Find where the given text appears and provide that cell's center as [X, Y] coordinate. 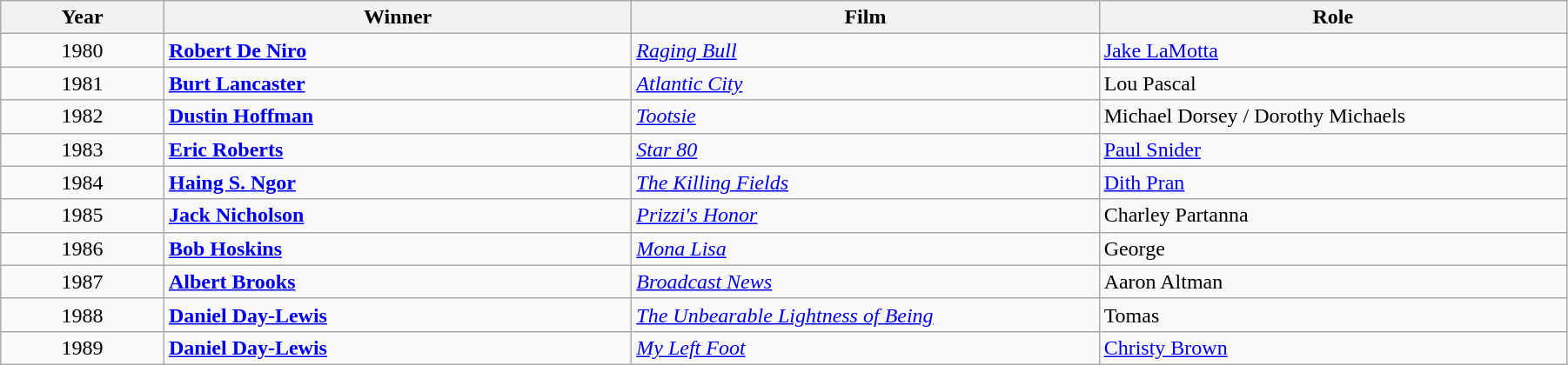
Michael Dorsey / Dorothy Michaels [1333, 116]
Aaron Altman [1333, 282]
Winner [397, 17]
1989 [83, 348]
Dith Pran [1333, 182]
Charley Partanna [1333, 216]
George [1333, 249]
1981 [83, 83]
Bob Hoskins [397, 249]
1982 [83, 116]
1980 [83, 50]
Jake LaMotta [1333, 50]
Paul Snider [1333, 149]
Tootsie [865, 116]
Lou Pascal [1333, 83]
Burt Lancaster [397, 83]
The Unbearable Lightness of Being [865, 315]
1985 [83, 216]
Tomas [1333, 315]
Jack Nicholson [397, 216]
Broadcast News [865, 282]
Prizzi's Honor [865, 216]
Dustin Hoffman [397, 116]
1984 [83, 182]
Haing S. Ngor [397, 182]
Mona Lisa [865, 249]
Christy Brown [1333, 348]
Albert Brooks [397, 282]
1987 [83, 282]
The Killing Fields [865, 182]
1988 [83, 315]
Robert De Niro [397, 50]
Role [1333, 17]
Atlantic City [865, 83]
1986 [83, 249]
Star 80 [865, 149]
Raging Bull [865, 50]
1983 [83, 149]
Year [83, 17]
Film [865, 17]
My Left Foot [865, 348]
Eric Roberts [397, 149]
